Find where the given text appears and provide that cell's center as (x, y) coordinate. 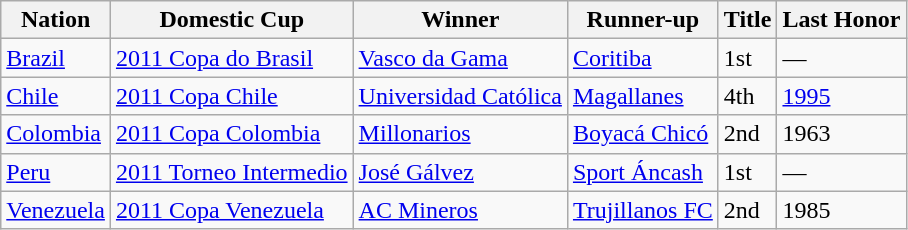
2011 Copa do Brasil (232, 58)
Title (748, 20)
Venezuela (56, 210)
Nation (56, 20)
2011 Copa Chile (232, 96)
1995 (842, 96)
4th (748, 96)
Boyacá Chicó (642, 134)
Trujillanos FC (642, 210)
Coritiba (642, 58)
Winner (460, 20)
Last Honor (842, 20)
Brazil (56, 58)
1963 (842, 134)
Runner-up (642, 20)
José Gálvez (460, 172)
Peru (56, 172)
2011 Copa Colombia (232, 134)
Millonarios (460, 134)
2011 Copa Venezuela (232, 210)
Vasco da Gama (460, 58)
Chile (56, 96)
Sport Áncash (642, 172)
Universidad Católica (460, 96)
1985 (842, 210)
AC Mineros (460, 210)
Domestic Cup (232, 20)
2011 Torneo Intermedio (232, 172)
Magallanes (642, 96)
Colombia (56, 134)
